Detect which cell encompasses the target text, then output its [x, y] center coordinate. 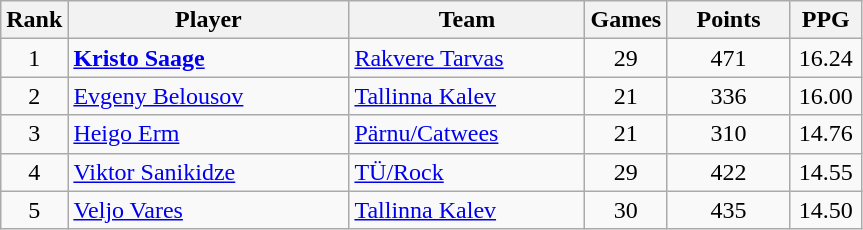
435 [729, 210]
1 [34, 58]
14.55 [826, 172]
Team [467, 20]
16.00 [826, 96]
Evgeny Belousov [208, 96]
14.50 [826, 210]
5 [34, 210]
2 [34, 96]
TÜ/Rock [467, 172]
Veljo Vares [208, 210]
14.76 [826, 134]
PPG [826, 20]
Player [208, 20]
Heigo Erm [208, 134]
3 [34, 134]
336 [729, 96]
Rakvere Tarvas [467, 58]
471 [729, 58]
310 [729, 134]
Kristo Saage [208, 58]
Pärnu/Catwees [467, 134]
30 [626, 210]
422 [729, 172]
Points [729, 20]
4 [34, 172]
Viktor Sanikidze [208, 172]
Games [626, 20]
16.24 [826, 58]
Rank [34, 20]
